Return the (X, Y) coordinate for the center point of the cell that contains the specified text.  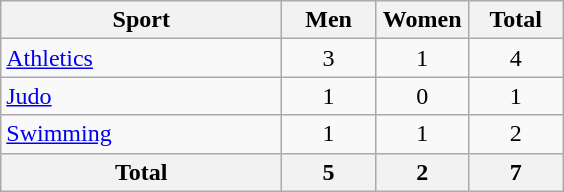
5 (329, 172)
Swimming (142, 134)
Athletics (142, 58)
Judo (142, 96)
0 (422, 96)
Women (422, 20)
Men (329, 20)
7 (516, 172)
4 (516, 58)
Sport (142, 20)
3 (329, 58)
